Identify which cell holds the provided text, then report its [X, Y] central coordinate. 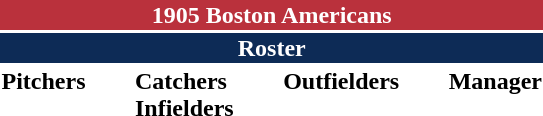
1905 Boston Americans [272, 15]
Roster [272, 48]
